Output the [X, Y] coordinate of the center of the cell containing the given text.  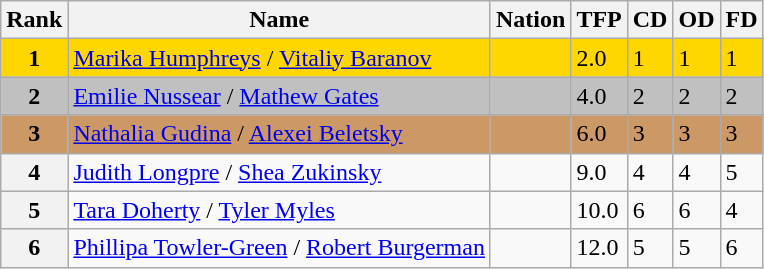
12.0 [599, 248]
6.0 [599, 134]
OD [696, 20]
Rank [34, 20]
10.0 [599, 210]
Judith Longpre / Shea Zukinsky [280, 172]
Name [280, 20]
Marika Humphreys / Vitaliy Baranov [280, 58]
TFP [599, 20]
Nathalia Gudina / Alexei Beletsky [280, 134]
4.0 [599, 96]
FD [742, 20]
9.0 [599, 172]
Phillipa Towler-Green / Robert Burgerman [280, 248]
Tara Doherty / Tyler Myles [280, 210]
Emilie Nussear / Mathew Gates [280, 96]
CD [650, 20]
Nation [530, 20]
2.0 [599, 58]
